Return [X, Y] of the center of cell containing provided text 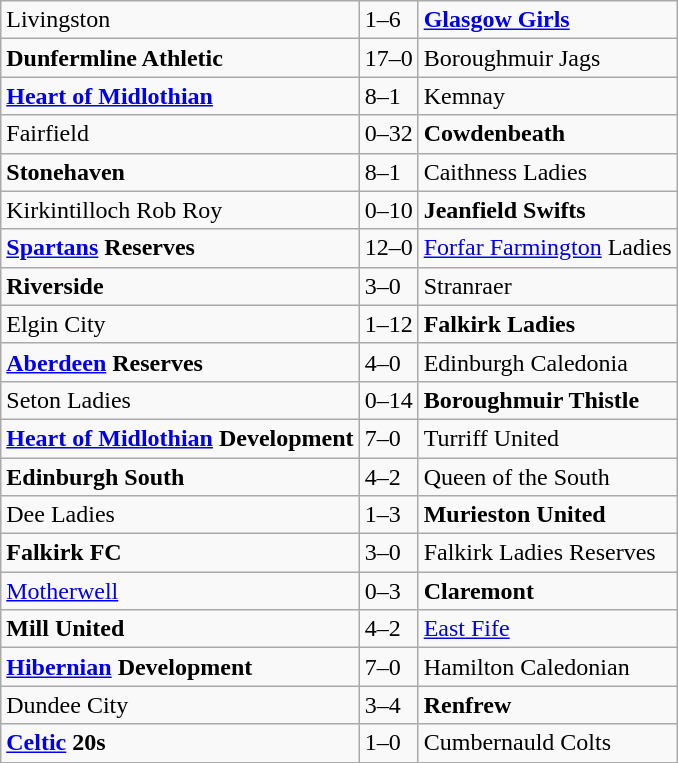
4–0 [388, 362]
Dunfermline Athletic [180, 58]
Hamilton Caledonian [548, 667]
Forfar Farmington Ladies [548, 248]
Queen of the South [548, 477]
1–3 [388, 515]
0–32 [388, 134]
1–6 [388, 20]
1–12 [388, 324]
Claremont [548, 591]
Aberdeen Reserves [180, 362]
Stonehaven [180, 172]
East Fife [548, 629]
Fairfield [180, 134]
Mill United [180, 629]
Kirkintilloch Rob Roy [180, 210]
Celtic 20s [180, 743]
Kemnay [548, 96]
Cowdenbeath [548, 134]
Jeanfield Swifts [548, 210]
Dee Ladies [180, 515]
17–0 [388, 58]
Stranraer [548, 286]
1–0 [388, 743]
Murieston United [548, 515]
Turriff United [548, 438]
Falkirk FC [180, 553]
Livingston [180, 20]
Motherwell [180, 591]
Boroughmuir Jags [548, 58]
Dundee City [180, 705]
Falkirk Ladies Reserves [548, 553]
12–0 [388, 248]
Renfrew [548, 705]
Spartans Reserves [180, 248]
Caithness Ladies [548, 172]
Edinburgh South [180, 477]
0–14 [388, 400]
Elgin City [180, 324]
Heart of Midlothian Development [180, 438]
3–4 [388, 705]
Cumbernauld Colts [548, 743]
Boroughmuir Thistle [548, 400]
Edinburgh Caledonia [548, 362]
Glasgow Girls [548, 20]
0–10 [388, 210]
Seton Ladies [180, 400]
Hibernian Development [180, 667]
0–3 [388, 591]
Heart of Midlothian [180, 96]
Falkirk Ladies [548, 324]
Riverside [180, 286]
